Detect which cell encompasses the target text, then output its [x, y] center coordinate. 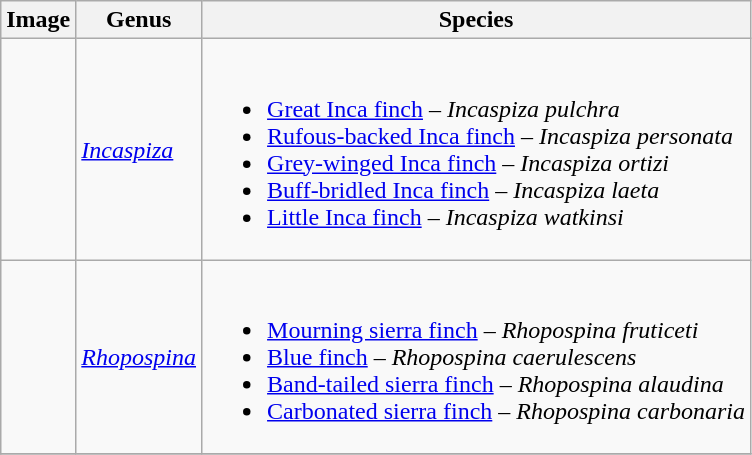
Species [476, 20]
Image [38, 20]
Incaspiza [139, 150]
Rhopospina [139, 357]
Genus [139, 20]
